Scan for the cell matching the given text and deliver its (x, y) coordinate at center. 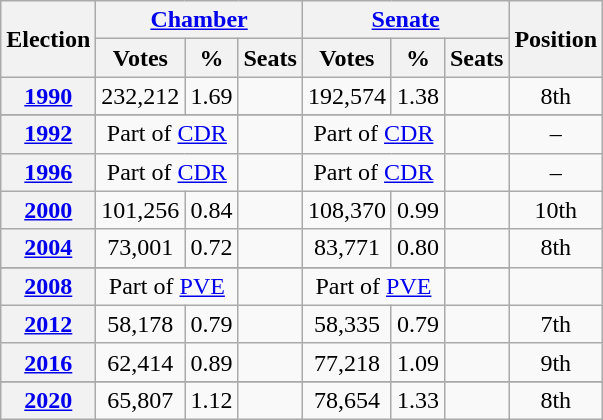
2000 (48, 210)
65,807 (140, 400)
2020 (48, 400)
83,771 (346, 248)
1.09 (418, 362)
192,574 (346, 96)
9th (556, 362)
1990 (48, 96)
Chamber (200, 20)
232,212 (140, 96)
62,414 (140, 362)
1.33 (418, 400)
73,001 (140, 248)
Senate (406, 20)
58,178 (140, 324)
2012 (48, 324)
0.80 (418, 248)
1992 (48, 134)
0.84 (212, 210)
58,335 (346, 324)
77,218 (346, 362)
2008 (48, 286)
Election (48, 39)
2016 (48, 362)
1.12 (212, 400)
0.89 (212, 362)
0.72 (212, 248)
0.99 (418, 210)
78,654 (346, 400)
7th (556, 324)
Position (556, 39)
10th (556, 210)
1.69 (212, 96)
1996 (48, 172)
108,370 (346, 210)
2004 (48, 248)
101,256 (140, 210)
1.38 (418, 96)
